Find where the given text appears and provide that cell's center as [X, Y] coordinate. 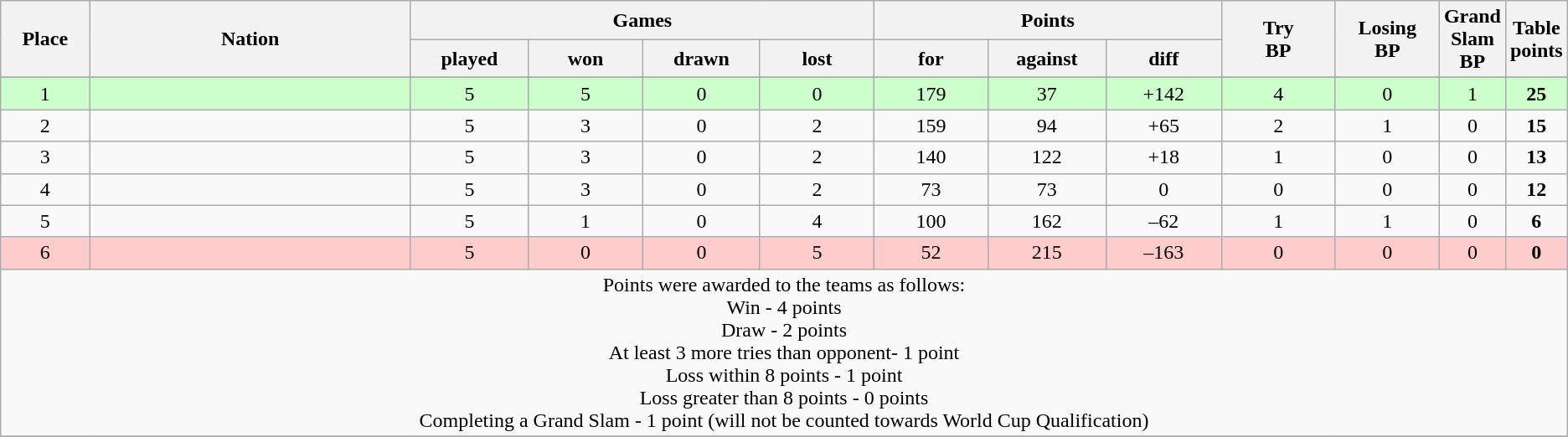
162 [1047, 221]
25 [1536, 94]
against [1047, 59]
13 [1536, 157]
94 [1047, 126]
100 [931, 221]
TryBP [1278, 39]
122 [1047, 157]
Tablepoints [1536, 39]
52 [931, 253]
Place [45, 39]
for [931, 59]
–62 [1163, 221]
+142 [1163, 94]
LosingBP [1387, 39]
won [586, 59]
215 [1047, 253]
15 [1536, 126]
+65 [1163, 126]
diff [1163, 59]
–163 [1163, 253]
159 [931, 126]
played [469, 59]
lost [817, 59]
140 [931, 157]
12 [1536, 189]
179 [931, 94]
Nation [250, 39]
37 [1047, 94]
drawn [701, 59]
Points [1047, 20]
Games [642, 20]
+18 [1163, 157]
Grand SlamBP [1473, 39]
